Locate the cell with the specified text and output its [x, y] center coordinate. 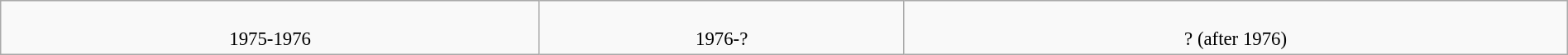
1975-1976 [270, 28]
1976-? [721, 28]
? (after 1976) [1236, 28]
